Find where the given text appears and provide that cell's center as (X, Y) coordinate. 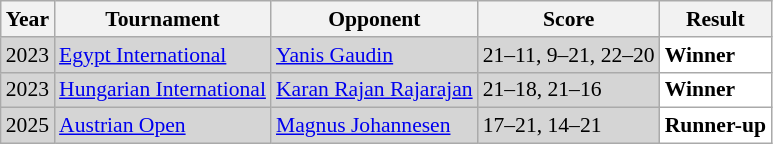
Runner-up (716, 126)
21–11, 9–21, 22–20 (569, 55)
Karan Rajan Rajarajan (374, 90)
Result (716, 19)
Score (569, 19)
2025 (28, 126)
Opponent (374, 19)
Year (28, 19)
Egypt International (162, 55)
Yanis Gaudin (374, 55)
Magnus Johannesen (374, 126)
Tournament (162, 19)
Austrian Open (162, 126)
17–21, 14–21 (569, 126)
Hungarian International (162, 90)
21–18, 21–16 (569, 90)
